Determine the (X, Y) coordinate at the center of the cell enclosing the given text.  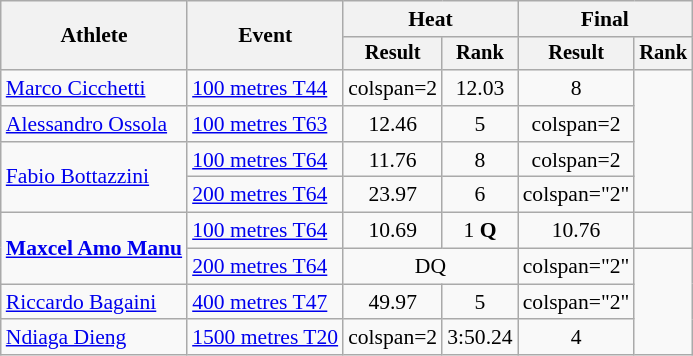
49.97 (392, 302)
Athlete (94, 36)
1500 metres T20 (265, 338)
Riccardo Bagaini (94, 302)
Alessandro Ossola (94, 124)
Marco Cicchetti (94, 88)
11.76 (392, 160)
Ndiaga Dieng (94, 338)
100 metres T63 (265, 124)
23.97 (392, 195)
Maxcel Amo Manu (94, 248)
6 (480, 195)
4 (576, 338)
10.69 (392, 231)
1 Q (480, 231)
3:50.24 (480, 338)
12.03 (480, 88)
Fabio Bottazzini (94, 178)
Final (605, 19)
400 metres T47 (265, 302)
100 metres T44 (265, 88)
Event (265, 36)
DQ (430, 267)
10.76 (576, 231)
12.46 (392, 124)
Heat (430, 19)
